Scan for the cell matching the given text and deliver its [X, Y] coordinate at center. 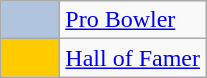
Pro Bowler [133, 20]
Hall of Famer [133, 58]
